Extract the [X, Y] coordinate from the center of the cell holding the provided text.  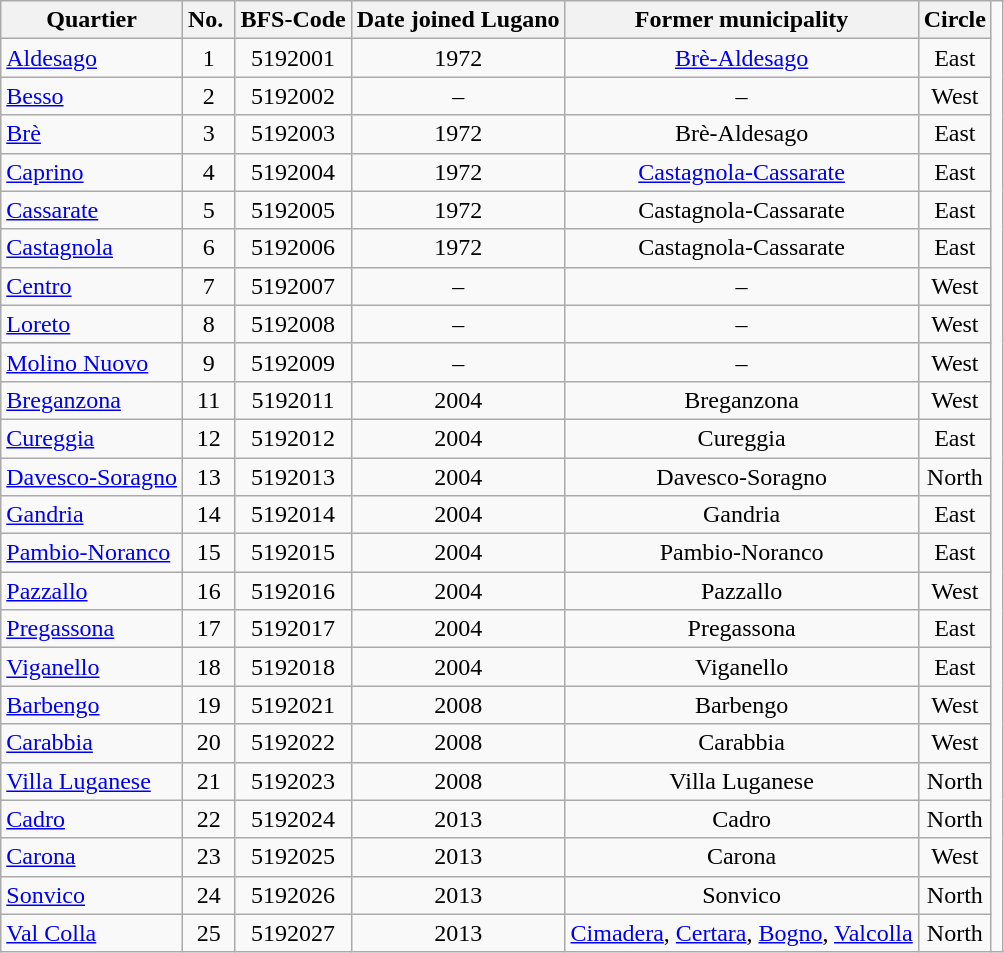
14 [208, 515]
4 [208, 172]
Molino Nuovo [92, 362]
BFS-Code [293, 20]
22 [208, 819]
1 [208, 58]
16 [208, 591]
5192022 [293, 743]
Cassarate [92, 210]
5192016 [293, 591]
Val Colla [92, 933]
5192007 [293, 286]
Centro [92, 286]
19 [208, 705]
5192017 [293, 629]
Besso [92, 96]
5192024 [293, 819]
5192013 [293, 477]
Circle [954, 20]
18 [208, 667]
5192006 [293, 248]
Date joined Lugano [458, 20]
25 [208, 933]
5192005 [293, 210]
5192018 [293, 667]
5192026 [293, 895]
17 [208, 629]
5192002 [293, 96]
5192015 [293, 553]
5192008 [293, 324]
5192001 [293, 58]
Caprino [92, 172]
2 [208, 96]
Loreto [92, 324]
5192003 [293, 134]
20 [208, 743]
5 [208, 210]
Former municipality [742, 20]
5192004 [293, 172]
Cimadera, Certara, Bogno, Valcolla [742, 933]
21 [208, 781]
12 [208, 438]
5192027 [293, 933]
8 [208, 324]
5192009 [293, 362]
No. [208, 20]
15 [208, 553]
5192023 [293, 781]
Aldesago [92, 58]
7 [208, 286]
5192021 [293, 705]
5192014 [293, 515]
24 [208, 895]
5192012 [293, 438]
Brè [92, 134]
5192011 [293, 400]
9 [208, 362]
6 [208, 248]
11 [208, 400]
3 [208, 134]
Castagnola [92, 248]
13 [208, 477]
23 [208, 857]
Quartier [92, 20]
5192025 [293, 857]
